Return (X, Y) of the center of cell containing provided text 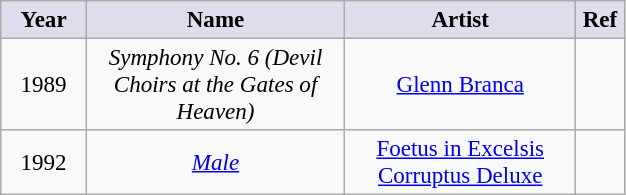
Glenn Branca (460, 84)
Ref (600, 20)
Artist (460, 20)
Name (215, 20)
Year (44, 20)
1992 (44, 162)
1989 (44, 84)
Symphony No. 6 (Devil Choirs at the Gates of Heaven) (215, 84)
Foetus in Excelsis Corruptus Deluxe (460, 162)
Male (215, 162)
